For the text-containing cell, return its midpoint in [x, y] coordinate format. 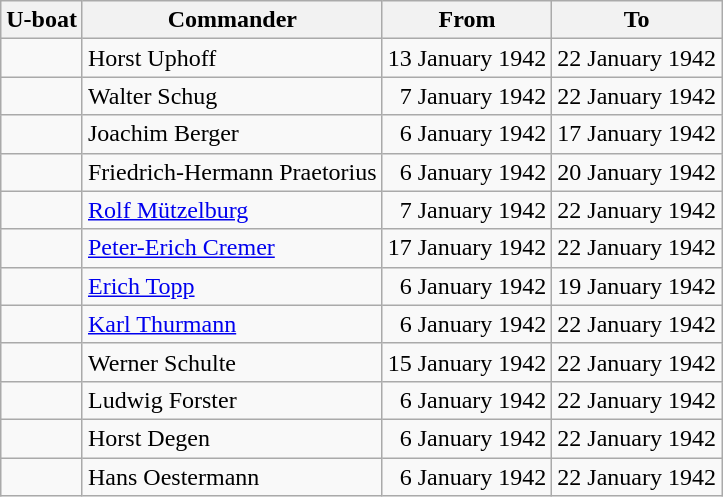
Horst Uphoff [232, 58]
Ludwig Forster [232, 400]
13 January 1942 [467, 58]
U-boat [42, 20]
20 January 1942 [637, 172]
Hans Oestermann [232, 477]
Werner Schulte [232, 362]
15 January 1942 [467, 362]
Walter Schug [232, 96]
Rolf Mützelburg [232, 210]
From [467, 20]
To [637, 20]
Joachim Berger [232, 134]
Karl Thurmann [232, 324]
Horst Degen [232, 438]
Commander [232, 20]
Peter-Erich Cremer [232, 248]
Friedrich-Hermann Praetorius [232, 172]
19 January 1942 [637, 286]
Erich Topp [232, 286]
